Search for the cell housing the specified text and yield its [X, Y] center coordinate. 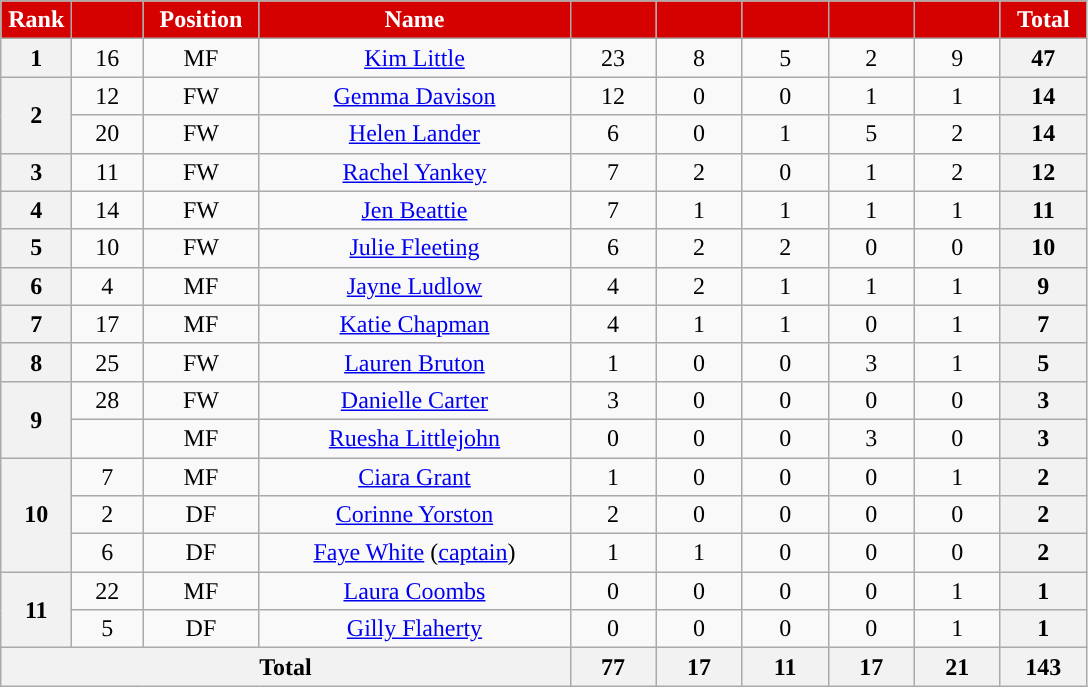
Name [414, 20]
143 [1043, 667]
Helen Lander [414, 134]
16 [108, 58]
28 [108, 400]
Ciara Grant [414, 477]
Kim Little [414, 58]
23 [613, 58]
Faye White (captain) [414, 553]
Corinne Yorston [414, 515]
21 [957, 667]
Jen Beattie [414, 210]
77 [613, 667]
20 [108, 134]
Rank [36, 20]
Ruesha Littlejohn [414, 438]
Position [201, 20]
Julie Fleeting [414, 248]
25 [108, 362]
22 [108, 591]
Danielle Carter [414, 400]
Jayne Ludlow [414, 286]
Gilly Flaherty [414, 629]
Lauren Bruton [414, 362]
Katie Chapman [414, 324]
Gemma Davison [414, 96]
47 [1043, 58]
Rachel Yankey [414, 172]
Laura Coombs [414, 591]
